Determine the [X, Y] coordinate at the center of the cell enclosing the given text.  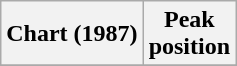
Chart (1987) [72, 34]
Peakposition [189, 34]
